Capture the cell that displays the provided text and extract its [x, y] central coordinate. 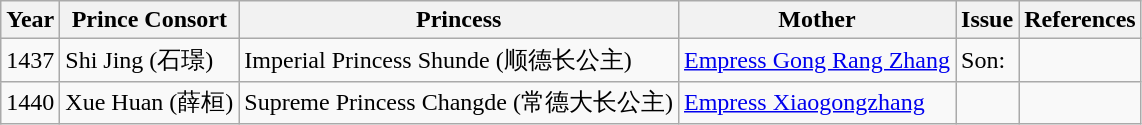
Prince Consort [150, 20]
Empress Xiaogongzhang [816, 102]
Mother [816, 20]
Year [30, 20]
Imperial Princess Shunde (顺德长公主) [459, 60]
Xue Huan (薛桓) [150, 102]
Issue [988, 20]
References [1080, 20]
1437 [30, 60]
Shi Jing (石璟) [150, 60]
Empress Gong Rang Zhang [816, 60]
Supreme Princess Changde (常德大长公主) [459, 102]
Son: [988, 60]
1440 [30, 102]
Princess [459, 20]
